Detect which cell encompasses the target text, then output its [x, y] center coordinate. 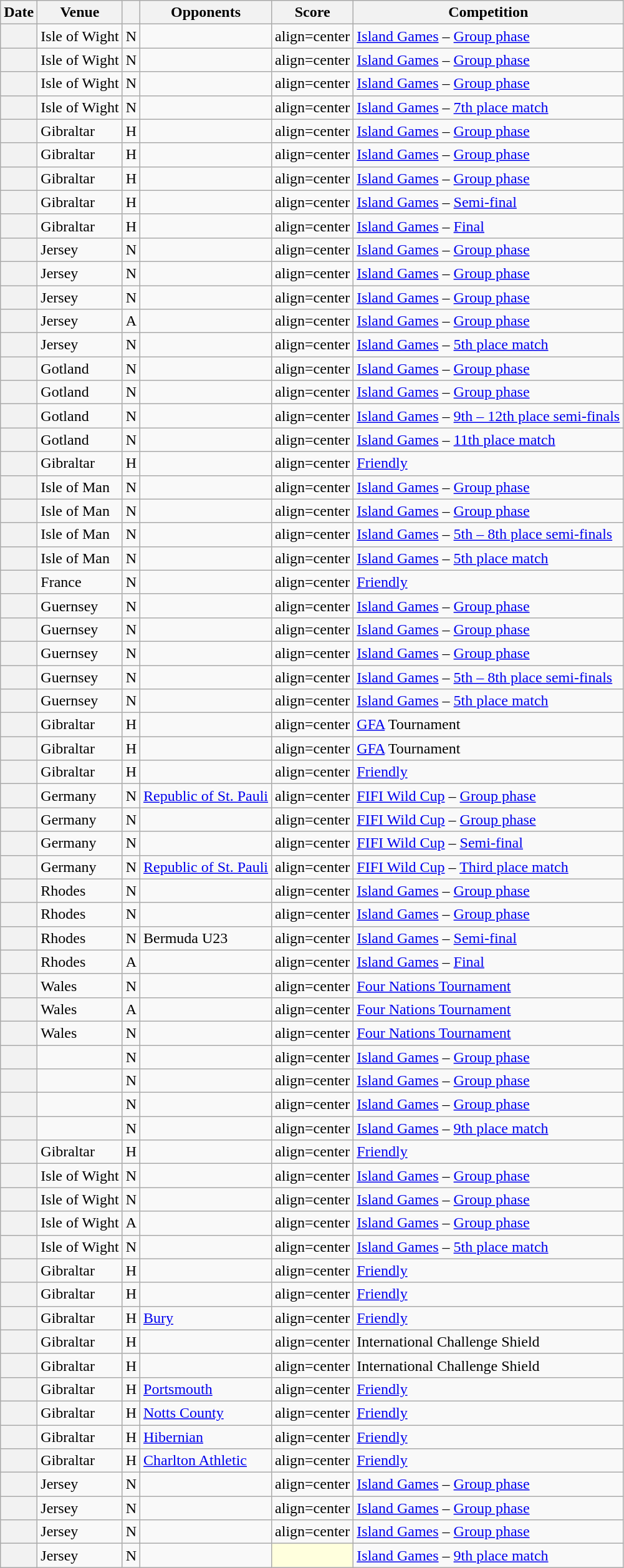
Opponents [206, 12]
Bury [206, 1318]
Score [313, 12]
Notts County [206, 1413]
Competition [489, 12]
Date [19, 12]
Island Games – 11th place match [489, 440]
Charlton Athletic [206, 1461]
Island Games – 9th – 12th place semi-finals [489, 416]
FIFI Wild Cup – Semi-final [489, 843]
France [80, 582]
Bermuda U23 [206, 938]
FIFI Wild Cup – Third place match [489, 867]
Hibernian [206, 1436]
Portsmouth [206, 1389]
Venue [80, 12]
Island Games – 7th place match [489, 107]
